Find where the given text appears and provide that cell's center as (x, y) coordinate. 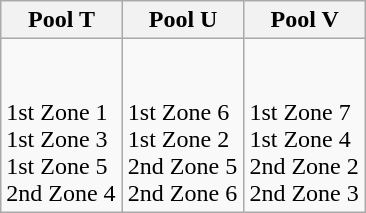
Pool V (305, 20)
1st Zone 1 1st Zone 3 1st Zone 5 2nd Zone 4 (62, 126)
Pool U (183, 20)
1st Zone 7 1st Zone 4 2nd Zone 2 2nd Zone 3 (305, 126)
Pool T (62, 20)
1st Zone 6 1st Zone 2 2nd Zone 5 2nd Zone 6 (183, 126)
